Pinpoint the cell where the given text exists, returning its (X, Y) midpoint coordinate. 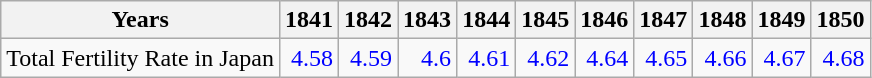
4.59 (368, 58)
1850 (840, 20)
4.68 (840, 58)
Total Fertility Rate in Japan (140, 58)
4.64 (604, 58)
4.61 (486, 58)
1844 (486, 20)
1841 (308, 20)
4.58 (308, 58)
4.66 (722, 58)
1848 (722, 20)
1847 (664, 20)
1843 (428, 20)
1845 (546, 20)
4.6 (428, 58)
1849 (782, 20)
1842 (368, 20)
1846 (604, 20)
4.62 (546, 58)
4.65 (664, 58)
4.67 (782, 58)
Years (140, 20)
